For the text-containing cell, return its midpoint in (X, Y) coordinate format. 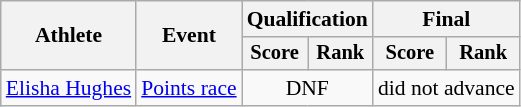
Athlete (68, 36)
Final (446, 19)
DNF (308, 88)
Event (188, 36)
did not advance (446, 88)
Elisha Hughes (68, 88)
Qualification (308, 19)
Points race (188, 88)
